Return the (x, y) coordinate for the center point of the cell that contains the specified text.  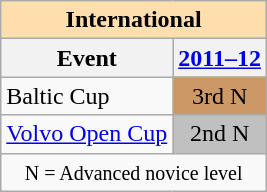
Event (87, 58)
Baltic Cup (87, 96)
N = Advanced novice level (134, 172)
3rd N (220, 96)
International (134, 20)
2011–12 (220, 58)
Volvo Open Cup (87, 134)
2nd N (220, 134)
